Return (x, y) of the center of cell containing provided text 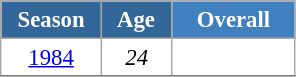
Overall (234, 20)
Season (52, 20)
1984 (52, 58)
24 (136, 58)
Age (136, 20)
